Return [x, y] of the center of cell containing provided text 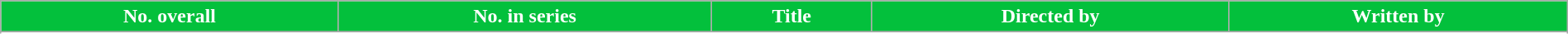
No. overall [170, 17]
Directed by [1050, 17]
No. in series [524, 17]
Title [792, 17]
Written by [1398, 17]
